Pinpoint the cell where the given text exists, returning its [X, Y] midpoint coordinate. 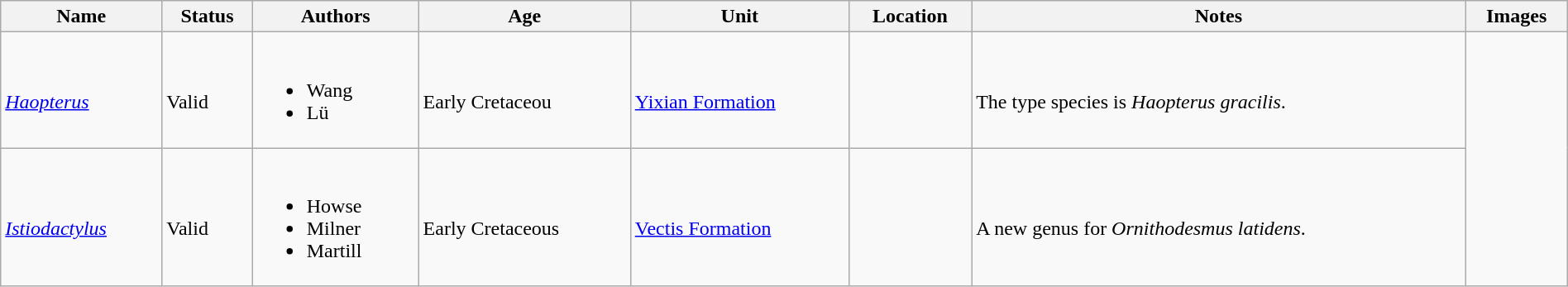
Unit [739, 17]
The type species is Haopterus gracilis. [1219, 90]
Age [524, 17]
Name [81, 17]
Images [1517, 17]
Notes [1219, 17]
A new genus for Ornithodesmus latidens. [1219, 217]
Status [208, 17]
Haopterus [81, 90]
HowseMilnerMartill [336, 217]
WangLü [336, 90]
Early Cretaceou [524, 90]
Istiodactylus [81, 217]
Vectis Formation [739, 217]
Authors [336, 17]
Location [910, 17]
Early Cretaceous [524, 217]
Yixian Formation [739, 90]
